Locate the cell with the specified text and output its (x, y) center coordinate. 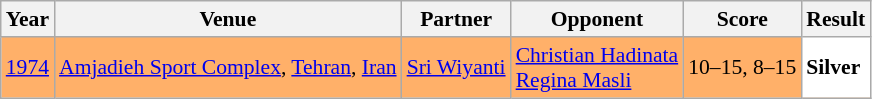
Silver (836, 68)
Partner (456, 19)
Amjadieh Sport Complex, Tehran, Iran (228, 68)
10–15, 8–15 (742, 68)
1974 (28, 68)
Result (836, 19)
Year (28, 19)
Venue (228, 19)
Score (742, 19)
Christian Hadinata Regina Masli (598, 68)
Opponent (598, 19)
Sri Wiyanti (456, 68)
